Pinpoint the cell where the given text exists, returning its (x, y) midpoint coordinate. 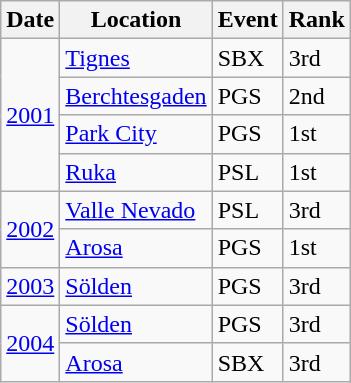
2004 (30, 343)
Location (136, 20)
Valle Nevado (136, 210)
2001 (30, 115)
Tignes (136, 58)
Date (30, 20)
Berchtesgaden (136, 96)
2002 (30, 229)
Rank (316, 20)
2nd (316, 96)
Event (248, 20)
Ruka (136, 172)
Park City (136, 134)
2003 (30, 286)
